Locate the cell with the specified text and output its [x, y] center coordinate. 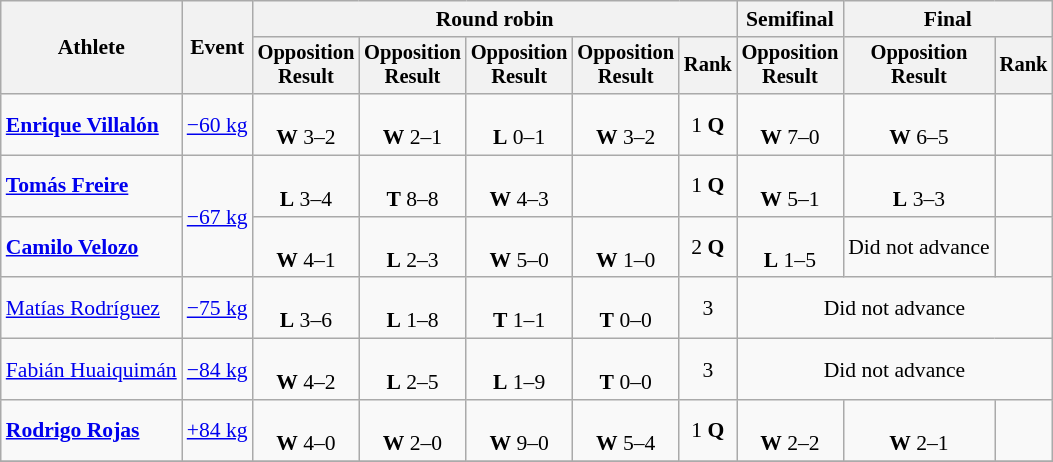
W 6–5 [919, 124]
−67 kg [218, 217]
L 2–5 [412, 370]
Fabián Huaiquimán [92, 370]
W 5–4 [626, 430]
T 1–1 [520, 308]
W 9–0 [520, 430]
Enrique Villalón [92, 124]
W 4–3 [520, 186]
T 8–8 [412, 186]
2 Q [708, 248]
L 3–4 [306, 186]
W 1–0 [626, 248]
W 2–2 [790, 430]
Tomás Freire [92, 186]
L 3–6 [306, 308]
−84 kg [218, 370]
Semifinal [790, 19]
L 0–1 [520, 124]
W 4–0 [306, 430]
W 4–1 [306, 248]
−60 kg [218, 124]
Round robin [495, 19]
Camilo Velozo [92, 248]
L 2–3 [412, 248]
Rodrigo Rojas [92, 430]
W 4–2 [306, 370]
W 2–0 [412, 430]
−75 kg [218, 308]
W 5–0 [520, 248]
W 7–0 [790, 124]
L 1–8 [412, 308]
+84 kg [218, 430]
L 1–5 [790, 248]
Event [218, 48]
L 1–9 [520, 370]
Athlete [92, 48]
Final [948, 19]
Matías Rodríguez [92, 308]
L 3–3 [919, 186]
W 5–1 [790, 186]
